Determine the [x, y] coordinate at the center of the cell enclosing the given text.  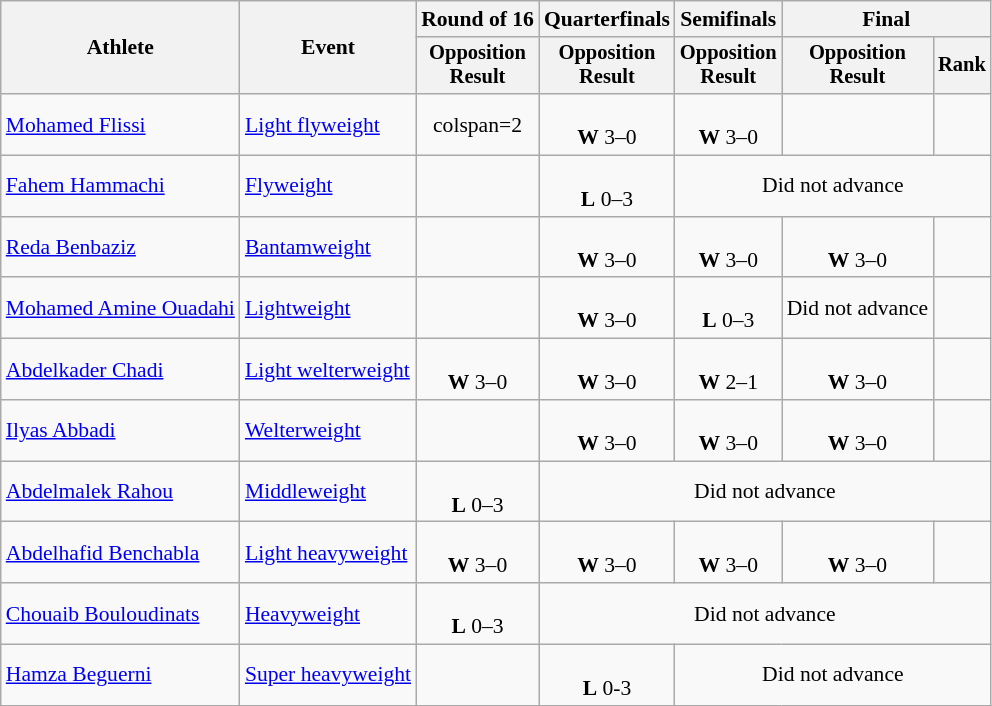
Mohamed Amine Ouadahi [120, 308]
Light welterweight [328, 370]
Lightweight [328, 308]
Quarterfinals [607, 19]
Reda Benbaziz [120, 248]
Rank [962, 66]
Middleweight [328, 492]
Welterweight [328, 430]
Round of 16 [478, 19]
Mohamed Flissi [120, 124]
Heavyweight [328, 614]
Semifinals [728, 19]
Chouaib Bouloudinats [120, 614]
L 0-3 [607, 676]
Flyweight [328, 186]
Abdelkader Chadi [120, 370]
Athlete [120, 48]
Bantamweight [328, 248]
Super heavyweight [328, 676]
W 2–1 [728, 370]
Light heavyweight [328, 552]
Event [328, 48]
Final [886, 19]
Abdelmalek Rahou [120, 492]
Abdelhafid Benchabla [120, 552]
Ilyas Abbadi [120, 430]
Hamza Beguerni [120, 676]
Fahem Hammachi [120, 186]
colspan=2 [478, 124]
Light flyweight [328, 124]
